Pinpoint the cell where the given text exists, returning its (X, Y) midpoint coordinate. 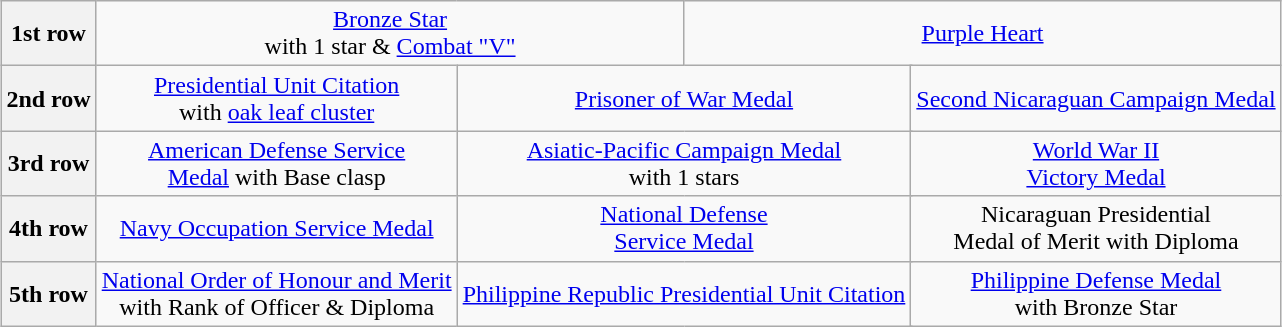
American Defense Service Medal with Base clasp (276, 164)
Purple Heart (982, 34)
4th row (48, 228)
1st row (48, 34)
Prisoner of War Medal (684, 98)
Second Nicaraguan Campaign Medal (1096, 98)
3rd row (48, 164)
Philippine Republic Presidential Unit Citation (684, 294)
World War II Victory Medal (1096, 164)
Nicaraguan Presidential Medal of Merit with Diploma (1096, 228)
National Order of Honour and Merit with Rank of Officer & Diploma (276, 294)
Philippine Defense Medal with Bronze Star (1096, 294)
Bronze Star with 1 star & Combat "V" (390, 34)
National Defense Service Medal (684, 228)
Presidential Unit Citation with oak leaf cluster (276, 98)
Navy Occupation Service Medal (276, 228)
5th row (48, 294)
2nd row (48, 98)
Asiatic-Pacific Campaign Medal with 1 stars (684, 164)
